Pinpoint the cell where the given text exists, returning its [x, y] midpoint coordinate. 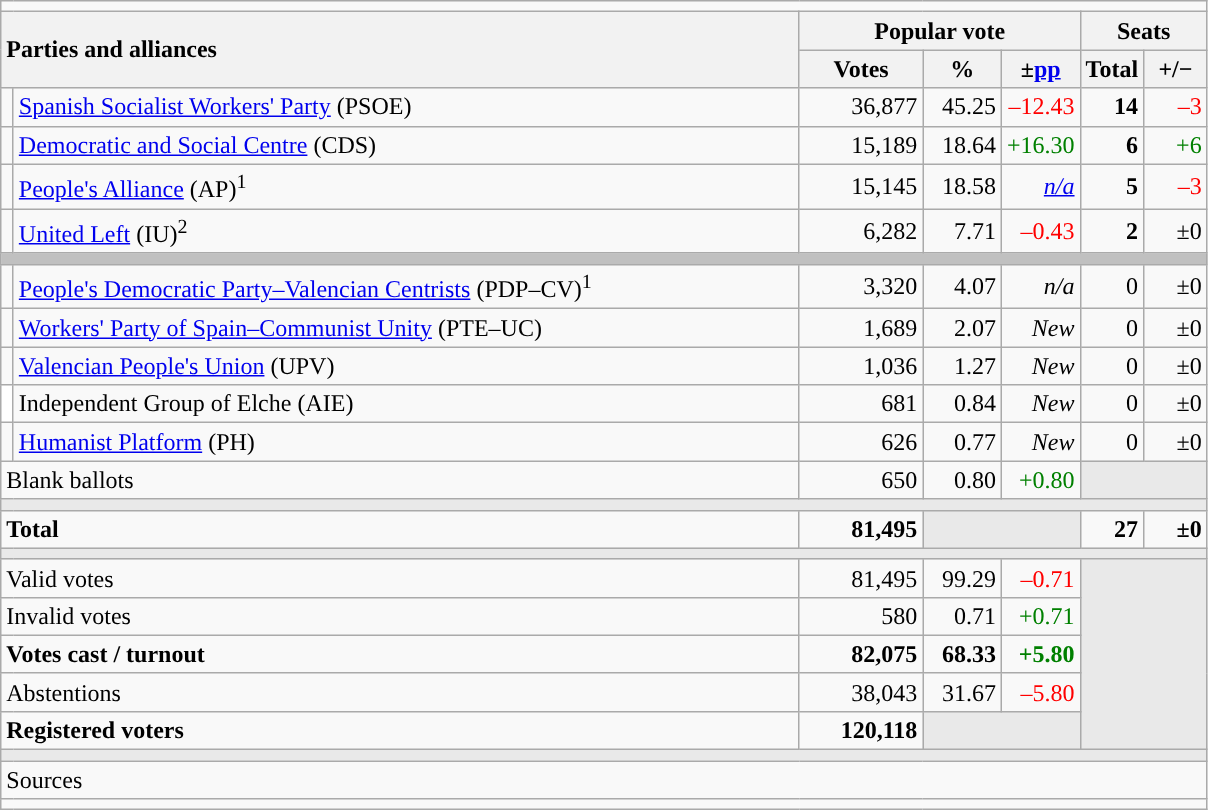
45.25 [962, 107]
7.71 [962, 232]
2.07 [962, 328]
1.27 [962, 366]
580 [861, 616]
+0.80 [1040, 480]
18.64 [962, 145]
650 [861, 480]
120,118 [861, 731]
0.71 [962, 616]
Seats [1144, 31]
+16.30 [1040, 145]
Votes cast / turnout [400, 654]
0.84 [962, 404]
Invalid votes [400, 616]
5 [1112, 186]
Valid votes [400, 578]
Valencian People's Union (UPV) [406, 366]
3,320 [861, 286]
27 [1112, 529]
People's Democratic Party–Valencian Centrists (PDP–CV)1 [406, 286]
68.33 [962, 654]
681 [861, 404]
Workers' Party of Spain–Communist Unity (PTE–UC) [406, 328]
4.07 [962, 286]
People's Alliance (AP)1 [406, 186]
Humanist Platform (PH) [406, 442]
Spanish Socialist Workers' Party (PSOE) [406, 107]
6,282 [861, 232]
15,189 [861, 145]
+6 [1176, 145]
82,075 [861, 654]
% [962, 69]
Sources [604, 780]
±pp [1040, 69]
United Left (IU)2 [406, 232]
–12.43 [1040, 107]
Independent Group of Elche (AIE) [406, 404]
Popular vote [940, 31]
99.29 [962, 578]
Democratic and Social Centre (CDS) [406, 145]
31.67 [962, 692]
Blank ballots [400, 480]
Votes [861, 69]
14 [1112, 107]
18.58 [962, 186]
1,036 [861, 366]
0.77 [962, 442]
–5.80 [1040, 692]
15,145 [861, 186]
Parties and alliances [400, 50]
38,043 [861, 692]
–0.43 [1040, 232]
–0.71 [1040, 578]
Registered voters [400, 731]
2 [1112, 232]
626 [861, 442]
1,689 [861, 328]
Abstentions [400, 692]
+/− [1176, 69]
+0.71 [1040, 616]
+5.80 [1040, 654]
0.80 [962, 480]
36,877 [861, 107]
6 [1112, 145]
